Locate the cell with the specified text and output its [X, Y] center coordinate. 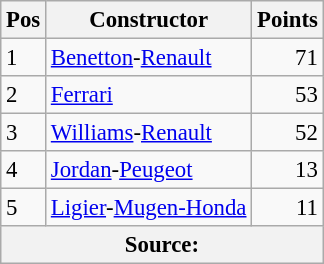
Points [288, 20]
Ligier-Mugen-Honda [149, 208]
Source: [162, 245]
4 [24, 170]
2 [24, 95]
Constructor [149, 20]
5 [24, 208]
52 [288, 133]
71 [288, 58]
Jordan-Peugeot [149, 170]
1 [24, 58]
3 [24, 133]
53 [288, 95]
Pos [24, 20]
Ferrari [149, 95]
11 [288, 208]
Williams-Renault [149, 133]
13 [288, 170]
Benetton-Renault [149, 58]
